Extract the [X, Y] coordinate from the center of the cell holding the provided text.  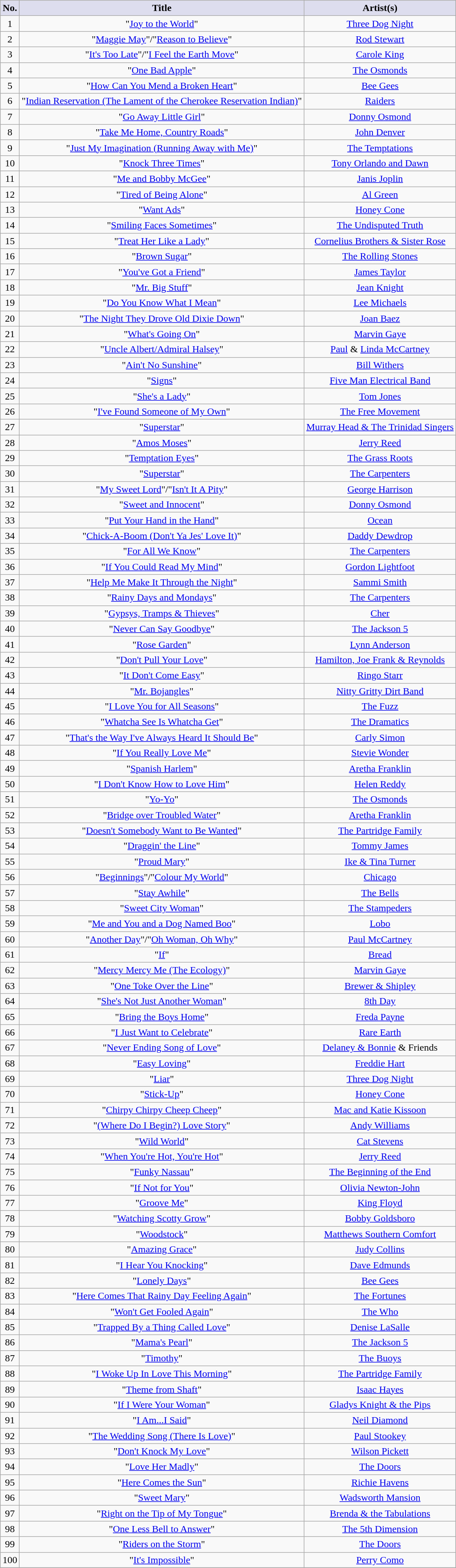
Bill Withers [380, 365]
"Here Comes the Sun" [162, 1482]
"Watching Scotty Grow" [162, 1219]
"For All We Know" [162, 551]
46 [10, 722]
29 [10, 458]
Cher [380, 613]
15 [10, 241]
"Knock Three Times" [162, 163]
80 [10, 1250]
"Another Day"/"Oh Woman, Oh Why" [162, 939]
Helen Reddy [380, 784]
"Yo-Yo" [162, 799]
Hamilton, Joe Frank & Reynolds [380, 660]
83 [10, 1296]
The Free Movement [380, 411]
The Who [380, 1312]
Delaney & Bonnie & Friends [380, 1048]
"Mercy Mercy Me (The Ecology)" [162, 970]
36 [10, 567]
34 [10, 536]
6 [10, 101]
"Go Away Little Girl" [162, 117]
52 [10, 815]
"I've Found Someone of My Own" [162, 411]
Isaac Hayes [380, 1389]
"I Just Want to Celebrate" [162, 1032]
26 [10, 411]
67 [10, 1048]
Artist(s) [380, 8]
54 [10, 846]
33 [10, 520]
Joan Baez [380, 318]
Dave Edmunds [380, 1265]
The Undisputed Truth [380, 225]
78 [10, 1219]
99 [10, 1544]
"Sweet and Innocent" [162, 505]
"You've Got a Friend" [162, 272]
"Woodstock" [162, 1234]
"Bridge over Troubled Water" [162, 815]
"If You Could Read My Mind" [162, 567]
47 [10, 738]
"Just My Imagination (Running Away with Me)" [162, 148]
Janis Joplin [380, 179]
Jean Knight [380, 287]
61 [10, 955]
"It Don't Come Easy" [162, 675]
"I Woke Up In Love This Morning" [162, 1374]
Matthews Southern Comfort [380, 1234]
Paul Stookey [380, 1435]
85 [10, 1327]
"If You Really Love Me" [162, 753]
The Bells [380, 892]
59 [10, 923]
66 [10, 1032]
Freddie Hart [380, 1063]
64 [10, 1001]
Tom Jones [380, 396]
"Rose Garden" [162, 644]
"Want Ads" [162, 210]
73 [10, 1141]
92 [10, 1435]
Neil Diamond [380, 1420]
Gordon Lightfoot [380, 567]
Lobo [380, 923]
50 [10, 784]
Brenda & the Tabulations [380, 1513]
"Doesn't Somebody Want to Be Wanted" [162, 830]
"Won't Get Fooled Again" [162, 1312]
87 [10, 1358]
10 [10, 163]
"Theme from Shaft" [162, 1389]
"Amos Moses" [162, 442]
"Rainy Days and Mondays" [162, 598]
John Denver [380, 132]
37 [10, 582]
7 [10, 117]
39 [10, 613]
Ike & Tina Turner [380, 861]
"Mama's Pearl" [162, 1343]
81 [10, 1265]
Wilson Pickett [380, 1451]
"Proud Mary" [162, 861]
The Fuzz [380, 707]
2 [10, 39]
"Here Comes That Rainy Day Feeling Again" [162, 1296]
"Put Your Hand in the Hand" [162, 520]
"Chirpy Chirpy Cheep Cheep" [162, 1110]
41 [10, 644]
"Gypsys, Tramps & Thieves" [162, 613]
5 [10, 86]
19 [10, 303]
"If I Were Your Woman" [162, 1405]
84 [10, 1312]
The Beginning of the End [380, 1172]
79 [10, 1234]
Daddy Dewdrop [380, 536]
96 [10, 1498]
"Wild World" [162, 1141]
Five Man Electrical Band [380, 380]
8 [10, 132]
Andy Williams [380, 1125]
12 [10, 194]
60 [10, 939]
22 [10, 349]
Denise LaSalle [380, 1327]
"Maggie May"/"Reason to Believe" [162, 39]
Rare Earth [380, 1032]
Ringo Starr [380, 675]
"Beginnings"/"Colour My World" [162, 877]
Ocean [380, 520]
"Me and You and a Dog Named Boo" [162, 923]
Chicago [380, 877]
"If" [162, 955]
Al Green [380, 194]
Paul & Linda McCartney [380, 349]
"When You're Hot, You're Hot" [162, 1156]
Perry Como [380, 1560]
4 [10, 70]
63 [10, 986]
"She's a Lady" [162, 396]
24 [10, 380]
56 [10, 877]
Richie Havens [380, 1482]
"Uncle Albert/Admiral Halsey" [162, 349]
43 [10, 675]
"She's Not Just Another Woman" [162, 1001]
69 [10, 1079]
"It's Impossible" [162, 1560]
"Don't Pull Your Love" [162, 660]
Gladys Knight & the Pips [380, 1405]
Rod Stewart [380, 39]
Mac and Katie Kissoon [380, 1110]
"It's Too Late"/"I Feel the Earth Move" [162, 55]
The Stampeders [380, 908]
No. [10, 8]
"Joy to the World" [162, 24]
20 [10, 318]
25 [10, 396]
95 [10, 1482]
The 5th Dimension [380, 1529]
31 [10, 489]
"Never Ending Song of Love" [162, 1048]
17 [10, 272]
"Right on the Tip of My Tongue" [162, 1513]
"Stick-Up" [162, 1094]
93 [10, 1451]
89 [10, 1389]
"Help Me Make It Through the Night" [162, 582]
"Bring the Boys Home" [162, 1017]
68 [10, 1063]
Lynn Anderson [380, 644]
42 [10, 660]
"Never Can Say Goodbye" [162, 629]
"I Love You for All Seasons" [162, 707]
Tony Orlando and Dawn [380, 163]
90 [10, 1405]
Bread [380, 955]
13 [10, 210]
"Tired of Being Alone" [162, 194]
"Stay Awhile" [162, 892]
The Grass Roots [380, 458]
"(Where Do I Begin?) Love Story" [162, 1125]
The Fortunes [380, 1296]
8th Day [380, 1001]
45 [10, 707]
62 [10, 970]
14 [10, 225]
"Chick-A-Boom (Don't Ya Jes' Love It)" [162, 536]
Paul McCartney [380, 939]
"Mr. Bojangles" [162, 691]
74 [10, 1156]
James Taylor [380, 272]
"Timothy" [162, 1358]
"Easy Loving" [162, 1063]
27 [10, 427]
82 [10, 1281]
76 [10, 1188]
70 [10, 1094]
18 [10, 287]
38 [10, 598]
King Floyd [380, 1203]
Bobby Goldsboro [380, 1219]
Murray Head & The Trinidad Singers [380, 427]
"What's Going On" [162, 334]
21 [10, 334]
Lee Michaels [380, 303]
"Treat Her Like a Lady" [162, 241]
32 [10, 505]
"Don't Knock My Love" [162, 1451]
The Temptations [380, 148]
"Do You Know What I Mean" [162, 303]
"Groove Me" [162, 1203]
40 [10, 629]
"Indian Reservation (The Lament of the Cherokee Reservation Indian)" [162, 101]
97 [10, 1513]
"That's the Way I've Always Heard It Should Be" [162, 738]
"Smiling Faces Sometimes" [162, 225]
"Liar" [162, 1079]
"Lonely Days" [162, 1281]
Sammi Smith [380, 582]
"Brown Sugar" [162, 256]
"I Hear You Knocking" [162, 1265]
"Temptation Eyes" [162, 458]
The Dramatics [380, 722]
"Me and Bobby McGee" [162, 179]
Nitty Gritty Dirt Band [380, 691]
"Draggin' the Line" [162, 846]
Brewer & Shipley [380, 986]
9 [10, 148]
"Riders on the Storm" [162, 1544]
Cat Stevens [380, 1141]
16 [10, 256]
"Trapped By a Thing Called Love" [162, 1327]
Freda Payne [380, 1017]
"Mr. Big Stuff" [162, 287]
"Ain't No Sunshine" [162, 365]
"My Sweet Lord"/"Isn't It A Pity" [162, 489]
"The Night They Drove Old Dixie Down" [162, 318]
Cornelius Brothers & Sister Rose [380, 241]
"Whatcha See Is Whatcha Get" [162, 722]
"Take Me Home, Country Roads" [162, 132]
91 [10, 1420]
"One Bad Apple" [162, 70]
86 [10, 1343]
"How Can You Mend a Broken Heart" [162, 86]
"Amazing Grace" [162, 1250]
"One Toke Over the Line" [162, 986]
98 [10, 1529]
35 [10, 551]
Raiders [380, 101]
"One Less Bell to Answer" [162, 1529]
"The Wedding Song (There Is Love)" [162, 1435]
Carly Simon [380, 738]
49 [10, 769]
55 [10, 861]
Judy Collins [380, 1250]
3 [10, 55]
51 [10, 799]
75 [10, 1172]
"I Am...I Said" [162, 1420]
28 [10, 442]
"Sweet Mary" [162, 1498]
"Sweet City Woman" [162, 908]
11 [10, 179]
30 [10, 474]
Carole King [380, 55]
94 [10, 1467]
88 [10, 1374]
71 [10, 1110]
"If Not for You" [162, 1188]
"Signs" [162, 380]
George Harrison [380, 489]
"Love Her Madly" [162, 1467]
1 [10, 24]
65 [10, 1017]
"Spanish Harlem" [162, 769]
53 [10, 830]
"I Don't Know How to Love Him" [162, 784]
"Funky Nassau" [162, 1172]
Wadsworth Mansion [380, 1498]
57 [10, 892]
58 [10, 908]
48 [10, 753]
23 [10, 365]
Stevie Wonder [380, 753]
77 [10, 1203]
Olivia Newton-John [380, 1188]
The Buoys [380, 1358]
Title [162, 8]
The Rolling Stones [380, 256]
72 [10, 1125]
44 [10, 691]
100 [10, 1560]
Tommy James [380, 846]
